Search for the cell housing the specified text and yield its [x, y] center coordinate. 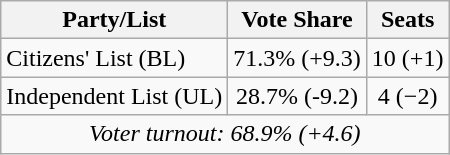
Citizens' List (BL) [114, 58]
Voter turnout: 68.9% (+4.6) [225, 134]
4 (−2) [408, 96]
71.3% (+9.3) [298, 58]
Vote Share [298, 20]
Independent List (UL) [114, 96]
10 (+1) [408, 58]
Party/List [114, 20]
Seats [408, 20]
28.7% (-9.2) [298, 96]
